Find where the given text appears and provide that cell's center as (X, Y) coordinate. 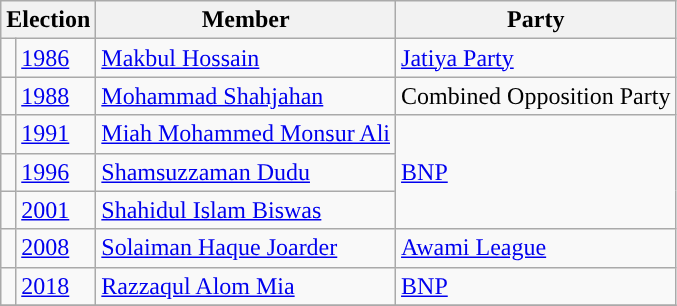
Shahidul Islam Biswas (246, 210)
Mohammad Shahjahan (246, 96)
Jatiya Party (536, 58)
Solaiman Haque Joarder (246, 248)
1988 (56, 96)
1991 (56, 134)
Member (246, 20)
1986 (56, 58)
2001 (56, 210)
2018 (56, 286)
Combined Opposition Party (536, 96)
2008 (56, 248)
Razzaqul Alom Mia (246, 286)
Shamsuzzaman Dudu (246, 172)
Awami League (536, 248)
Makbul Hossain (246, 58)
1996 (56, 172)
Miah Mohammed Monsur Ali (246, 134)
Election (48, 20)
Party (536, 20)
